Extract the [x, y] coordinate from the center of the cell holding the provided text.  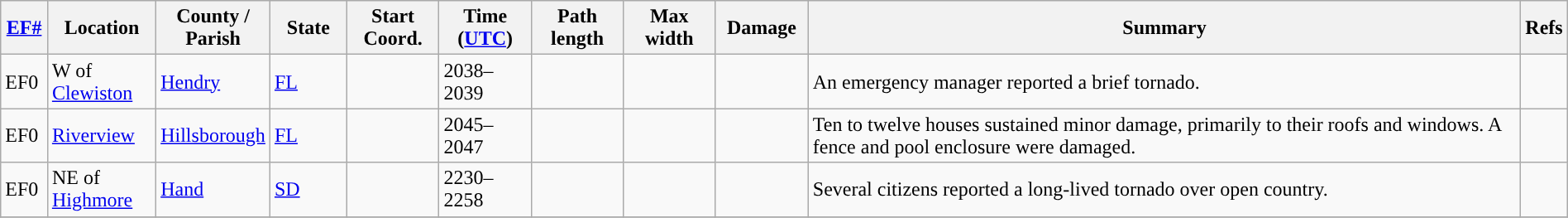
Hillsborough [213, 136]
2038–2039 [485, 81]
SD [308, 189]
Hendry [213, 81]
NE of Highmore [101, 189]
Riverview [101, 136]
Max width [670, 28]
Time (UTC) [485, 28]
EF# [25, 28]
Several citizens reported a long-lived tornado over open country. [1164, 189]
State [308, 28]
An emergency manager reported a brief tornado. [1164, 81]
Refs [1544, 28]
2045–2047 [485, 136]
2230–2258 [485, 189]
County / Parish [213, 28]
W of Clewiston [101, 81]
Ten to twelve houses sustained minor damage, primarily to their roofs and windows. A fence and pool enclosure were damaged. [1164, 136]
Location [101, 28]
Hand [213, 189]
Damage [762, 28]
Start Coord. [393, 28]
Summary [1164, 28]
Path length [577, 28]
